Find where the given text appears and provide that cell's center as (x, y) coordinate. 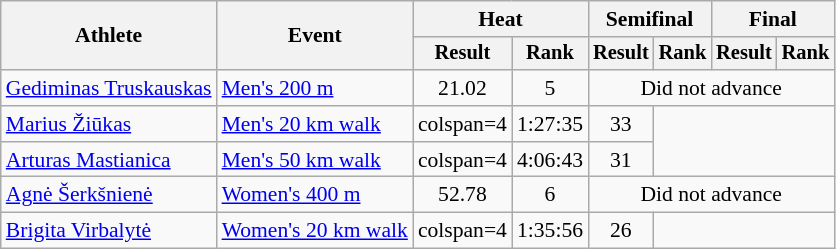
Men's 200 m (315, 88)
Semifinal (650, 19)
Athlete (109, 36)
33 (621, 124)
Event (315, 36)
Men's 50 km walk (315, 160)
Gediminas Truskauskas (109, 88)
31 (621, 160)
1:27:35 (550, 124)
Women's 400 m (315, 195)
52.78 (462, 195)
Final (772, 19)
21.02 (462, 88)
Heat (500, 19)
26 (621, 231)
Brigita Virbalytė (109, 231)
Agnė Šerkšnienė (109, 195)
5 (550, 88)
4:06:43 (550, 160)
Marius Žiūkas (109, 124)
Arturas Mastianica (109, 160)
6 (550, 195)
Women's 20 km walk (315, 231)
Men's 20 km walk (315, 124)
1:35:56 (550, 231)
